Capture the cell that displays the provided text and extract its (X, Y) central coordinate. 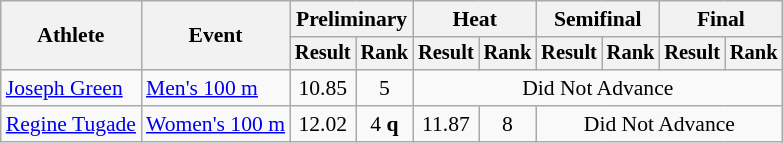
Event (216, 36)
5 (385, 88)
Athlete (71, 36)
Joseph Green (71, 88)
Men's 100 m (216, 88)
10.85 (323, 88)
Final (720, 19)
Semifinal (598, 19)
Women's 100 m (216, 124)
Preliminary (352, 19)
4 q (385, 124)
11.87 (446, 124)
12.02 (323, 124)
Regine Tugade (71, 124)
Heat (474, 19)
8 (508, 124)
